Return [X, Y] of the center of cell containing provided text 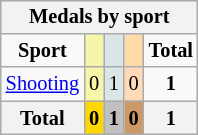
Shooting [42, 84]
Medals by sport [100, 17]
Sport [42, 51]
